Detect which cell encompasses the target text, then output its [x, y] center coordinate. 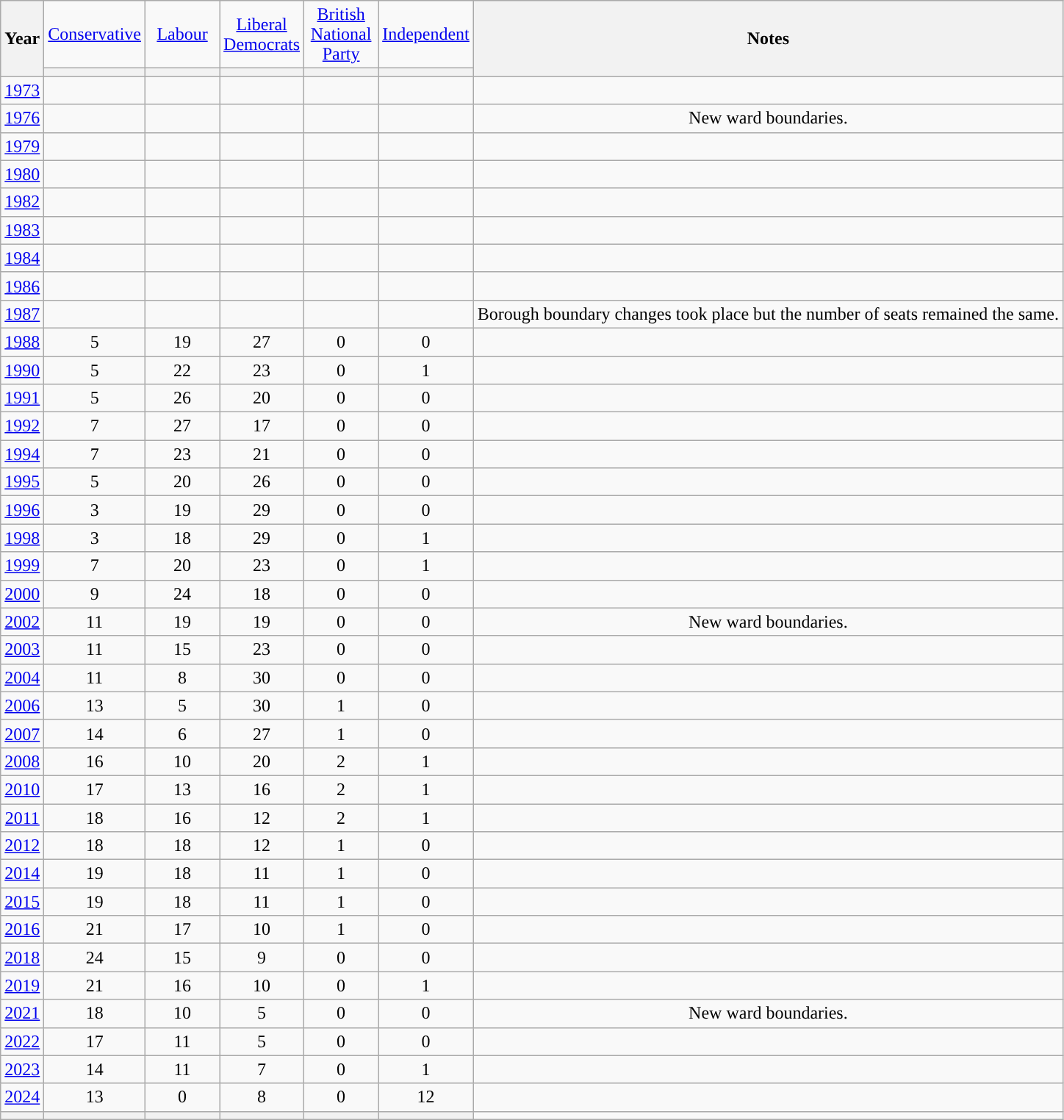
2003 [22, 650]
1994 [22, 454]
1979 [22, 146]
2004 [22, 678]
1988 [22, 342]
22 [182, 370]
Conservative [95, 35]
2021 [22, 1013]
6 [182, 733]
Liberal Democrats [262, 35]
1984 [22, 258]
2002 [22, 622]
2016 [22, 930]
2019 [22, 986]
2006 [22, 706]
2015 [22, 902]
2023 [22, 1069]
1996 [22, 510]
1995 [22, 482]
Year [22, 38]
Borough boundary changes took place but the number of seats remained the same. [768, 314]
1982 [22, 202]
2022 [22, 1041]
2024 [22, 1097]
2010 [22, 789]
1987 [22, 314]
1980 [22, 174]
1973 [22, 90]
1992 [22, 426]
2008 [22, 761]
Notes [768, 38]
1976 [22, 118]
2000 [22, 594]
2011 [22, 818]
1990 [22, 370]
1983 [22, 230]
2007 [22, 733]
1998 [22, 538]
Independent [426, 35]
2014 [22, 874]
1991 [22, 398]
1999 [22, 566]
British National Party [341, 35]
2018 [22, 958]
2012 [22, 846]
Labour [182, 35]
1986 [22, 286]
